Determine the [X, Y] coordinate at the center of the cell enclosing the given text.  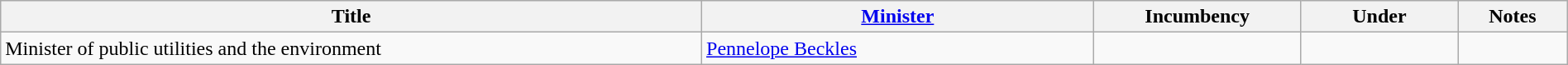
Notes [1513, 17]
Title [351, 17]
Under [1379, 17]
Minister of public utilities and the environment [351, 48]
Incumbency [1198, 17]
Minister [898, 17]
Pennelope Beckles [898, 48]
